Extract the (X, Y) coordinate from the center of the cell holding the provided text.  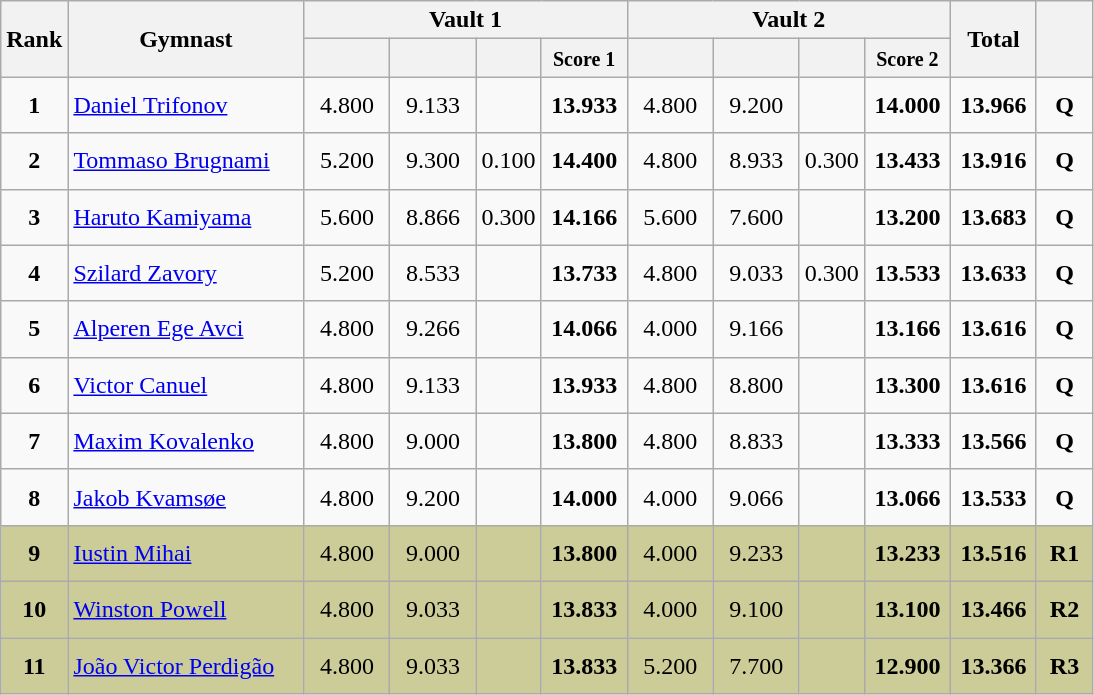
13.100 (907, 609)
13.433 (907, 161)
13.233 (907, 553)
Tommaso Brugnami (186, 161)
Iustin Mihai (186, 553)
9.166 (756, 329)
14.400 (584, 161)
7.600 (756, 217)
Alperen Ege Avci (186, 329)
11 (34, 666)
7.700 (756, 666)
Haruto Kamiyama (186, 217)
13.300 (907, 385)
13.683 (993, 217)
Victor Canuel (186, 385)
Score 2 (907, 58)
Rank (34, 39)
Gymnast (186, 39)
8.800 (756, 385)
8.533 (433, 273)
R3 (1064, 666)
R1 (1064, 553)
9.066 (756, 497)
13.200 (907, 217)
0.100 (508, 161)
13.066 (907, 497)
Daniel Trifonov (186, 105)
10 (34, 609)
9.233 (756, 553)
13.166 (907, 329)
Jakob Kvamsøe (186, 497)
13.916 (993, 161)
8 (34, 497)
13.733 (584, 273)
5 (34, 329)
Maxim Kovalenko (186, 441)
13.366 (993, 666)
13.633 (993, 273)
13.516 (993, 553)
7 (34, 441)
R2 (1064, 609)
13.966 (993, 105)
Vault 1 (466, 20)
Winston Powell (186, 609)
Szilard Zavory (186, 273)
8.933 (756, 161)
9.300 (433, 161)
Total (993, 39)
4 (34, 273)
13.566 (993, 441)
13.333 (907, 441)
13.466 (993, 609)
14.066 (584, 329)
9.266 (433, 329)
12.900 (907, 666)
8.833 (756, 441)
14.166 (584, 217)
2 (34, 161)
6 (34, 385)
3 (34, 217)
Vault 2 (788, 20)
8.866 (433, 217)
João Victor Perdigão (186, 666)
Score 1 (584, 58)
1 (34, 105)
9.100 (756, 609)
9 (34, 553)
